Determine the (X, Y) coordinate at the center of the cell enclosing the given text.  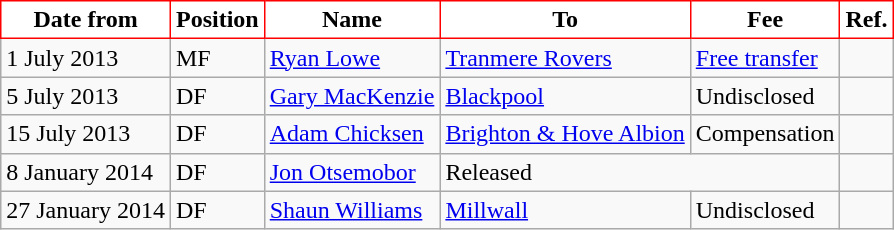
Free transfer (765, 58)
15 July 2013 (86, 134)
Position (217, 20)
5 July 2013 (86, 96)
Fee (765, 20)
Brighton & Hove Albion (565, 134)
Ryan Lowe (352, 58)
Compensation (765, 134)
Jon Otsemobor (352, 172)
Shaun Williams (352, 210)
Gary MacKenzie (352, 96)
Tranmere Rovers (565, 58)
Blackpool (565, 96)
Ref. (866, 20)
27 January 2014 (86, 210)
Name (352, 20)
Date from (86, 20)
Released (640, 172)
1 July 2013 (86, 58)
8 January 2014 (86, 172)
Millwall (565, 210)
MF (217, 58)
Adam Chicksen (352, 134)
To (565, 20)
